Provide the [X, Y] coordinate of the cell's center where the given text is located.  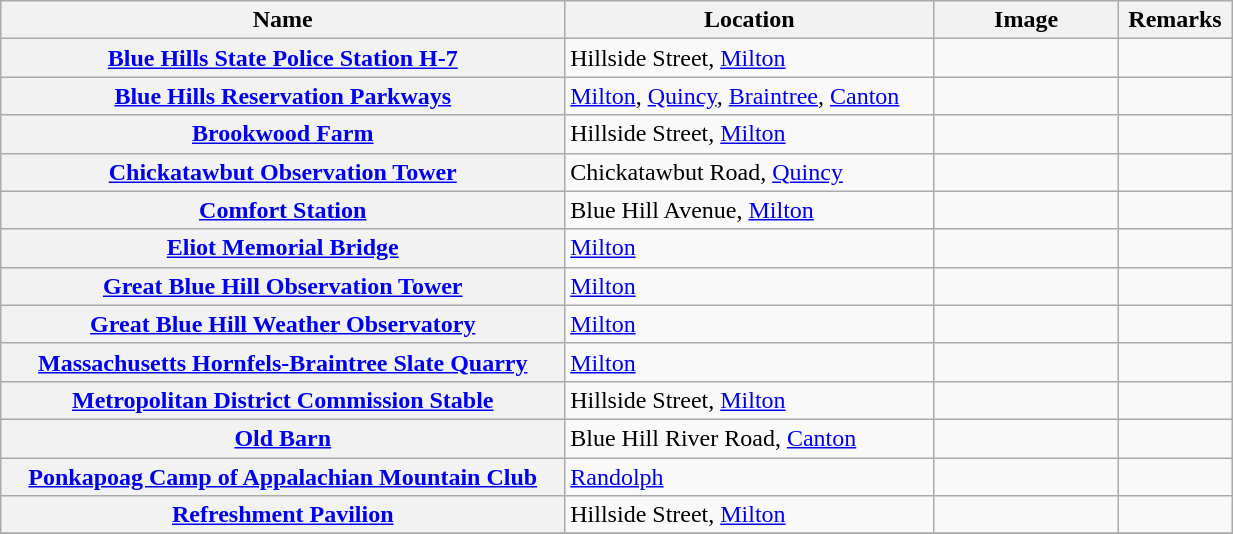
Refreshment Pavilion [283, 515]
Remarks [1174, 20]
Chickatawbut Road, Quincy [750, 172]
Milton, Quincy, Braintree, Canton [750, 96]
Eliot Memorial Bridge [283, 248]
Randolph [750, 477]
Massachusetts Hornfels-Braintree Slate Quarry [283, 362]
Metropolitan District Commission Stable [283, 400]
Great Blue Hill Observation Tower [283, 286]
Chickatawbut Observation Tower [283, 172]
Location [750, 20]
Blue Hill Avenue, Milton [750, 210]
Comfort Station [283, 210]
Ponkapoag Camp of Appalachian Mountain Club [283, 477]
Blue Hills Reservation Parkways [283, 96]
Image [1026, 20]
Blue Hill River Road, Canton [750, 438]
Brookwood Farm [283, 134]
Old Barn [283, 438]
Name [283, 20]
Great Blue Hill Weather Observatory [283, 324]
Blue Hills State Police Station H-7 [283, 58]
